Capture the cell that displays the provided text and extract its (X, Y) central coordinate. 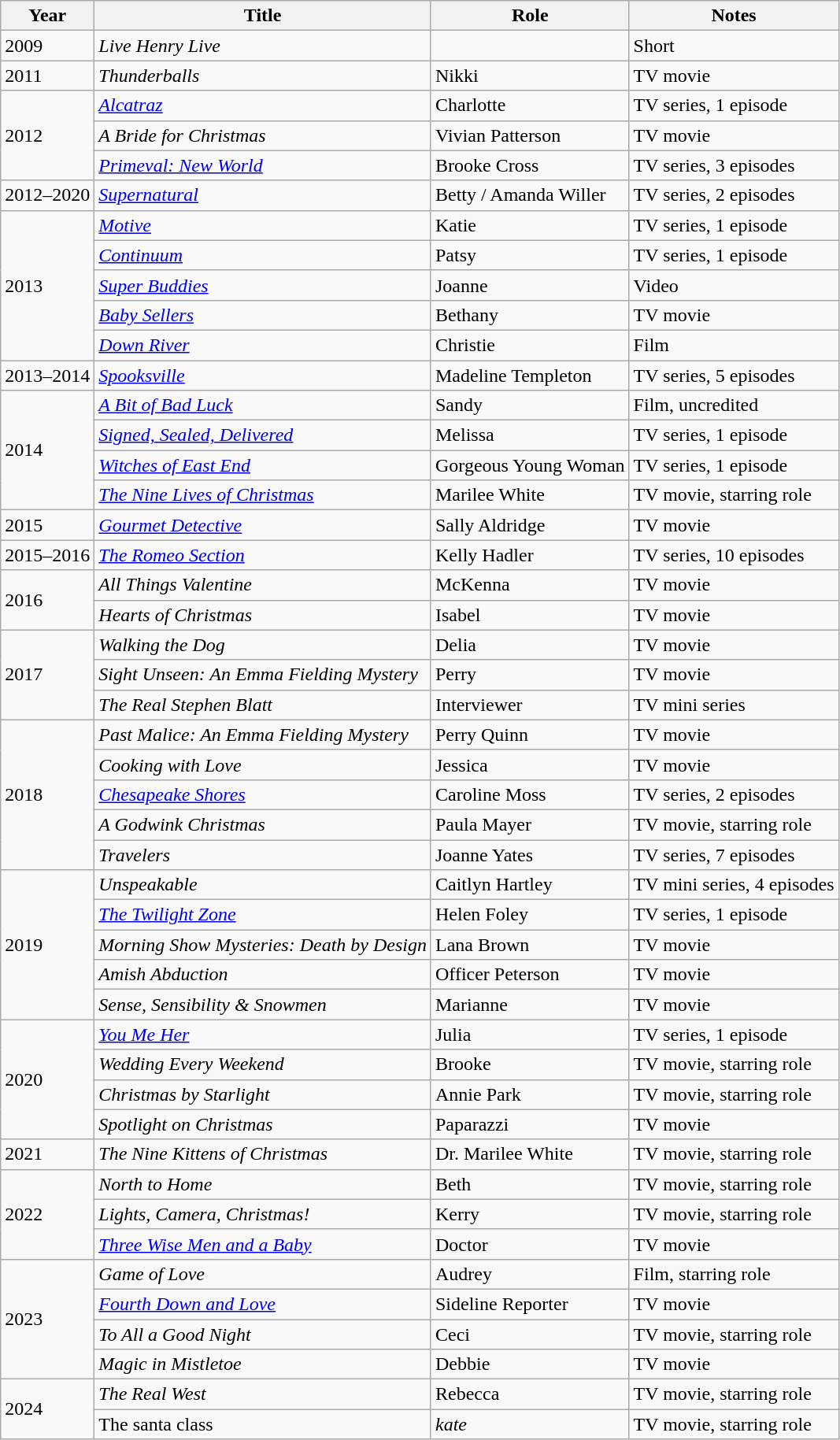
The Real West (263, 1394)
Beth (530, 1184)
Thunderballs (263, 76)
Wedding Every Weekend (263, 1064)
Marilee White (530, 495)
2012 (47, 135)
Spotlight on Christmas (263, 1124)
kate (530, 1424)
Lana Brown (530, 945)
Paula Mayer (530, 824)
Melissa (530, 435)
Chesapeake Shores (263, 794)
Isabel (530, 615)
Hearts of Christmas (263, 615)
Betty / Amanda Willer (530, 195)
A Bit of Bad Luck (263, 405)
2019 (47, 945)
TV mini series (734, 705)
Paparazzi (530, 1124)
Doctor (530, 1244)
Marianne (530, 1005)
You Me Her (263, 1035)
Sense, Sensibility & Snowmen (263, 1005)
Gorgeous Young Woman (530, 465)
Nikki (530, 76)
Madeline Templeton (530, 376)
2021 (47, 1154)
Motive (263, 225)
Game of Love (263, 1274)
Film, starring role (734, 1274)
Audrey (530, 1274)
Cooking with Love (263, 764)
The Twilight Zone (263, 915)
Vivian Patterson (530, 135)
Film, uncredited (734, 405)
Christmas by Starlight (263, 1094)
TV series, 10 episodes (734, 555)
Morning Show Mysteries: Death by Design (263, 945)
2012–2020 (47, 195)
Jessica (530, 764)
2013 (47, 285)
McKenna (530, 585)
2013–2014 (47, 376)
2009 (47, 46)
Continuum (263, 255)
Joanne Yates (530, 854)
Spooksville (263, 376)
2022 (47, 1214)
Ceci (530, 1334)
To All a Good Night (263, 1334)
Fourth Down and Love (263, 1304)
Debbie (530, 1364)
Three Wise Men and a Baby (263, 1244)
Bethany (530, 315)
Primeval: New World (263, 165)
Signed, Sealed, Delivered (263, 435)
Perry (530, 675)
North to Home (263, 1184)
Kerry (530, 1214)
The Real Stephen Blatt (263, 705)
Travelers (263, 854)
Supernatural (263, 195)
2023 (47, 1319)
Sideline Reporter (530, 1304)
Gourmet Detective (263, 525)
A Bride for Christmas (263, 135)
Down River (263, 345)
Film (734, 345)
Officer Peterson (530, 975)
2024 (47, 1409)
Delia (530, 645)
Perry Quinn (530, 735)
Short (734, 46)
2016 (47, 600)
Alcatraz (263, 106)
2018 (47, 794)
Walking the Dog (263, 645)
Witches of East End (263, 465)
2014 (47, 450)
Magic in Mistletoe (263, 1364)
TV series, 5 episodes (734, 376)
2017 (47, 675)
Video (734, 285)
Past Malice: An Emma Fielding Mystery (263, 735)
Sight Unseen: An Emma Fielding Mystery (263, 675)
Caroline Moss (530, 794)
Sandy (530, 405)
Dr. Marilee White (530, 1154)
Caitlyn Hartley (530, 885)
Joanne (530, 285)
Baby Sellers (263, 315)
Title (263, 16)
A Godwink Christmas (263, 824)
2020 (47, 1079)
Role (530, 16)
Brooke Cross (530, 165)
Year (47, 16)
2015 (47, 525)
Unspeakable (263, 885)
TV series, 3 episodes (734, 165)
Brooke (530, 1064)
Interviewer (530, 705)
All Things Valentine (263, 585)
The Romeo Section (263, 555)
Annie Park (530, 1094)
Patsy (530, 255)
Live Henry Live (263, 46)
Super Buddies (263, 285)
The Nine Kittens of Christmas (263, 1154)
The Nine Lives of Christmas (263, 495)
Charlotte (530, 106)
2011 (47, 76)
Lights, Camera, Christmas! (263, 1214)
2015–2016 (47, 555)
Julia (530, 1035)
Kelly Hadler (530, 555)
The santa class (263, 1424)
Katie (530, 225)
Sally Aldridge (530, 525)
TV mini series, 4 episodes (734, 885)
Amish Abduction (263, 975)
Christie (530, 345)
Helen Foley (530, 915)
TV series, 7 episodes (734, 854)
Notes (734, 16)
Rebecca (530, 1394)
